Provide the (x, y) coordinate of the cell's center where the given text is located.  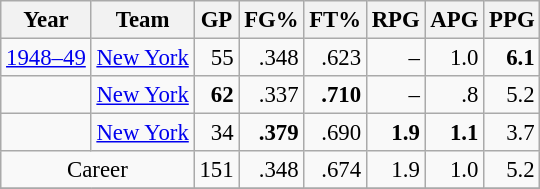
151 (216, 170)
PPG (512, 20)
Career (98, 170)
6.1 (512, 58)
.337 (272, 95)
.379 (272, 133)
1.1 (454, 133)
.690 (336, 133)
APG (454, 20)
FT% (336, 20)
.623 (336, 58)
55 (216, 58)
GP (216, 20)
34 (216, 133)
.8 (454, 95)
Team (142, 20)
Year (46, 20)
3.7 (512, 133)
62 (216, 95)
RPG (396, 20)
.674 (336, 170)
FG% (272, 20)
1948–49 (46, 58)
.710 (336, 95)
